Capture the cell that displays the provided text and extract its [x, y] central coordinate. 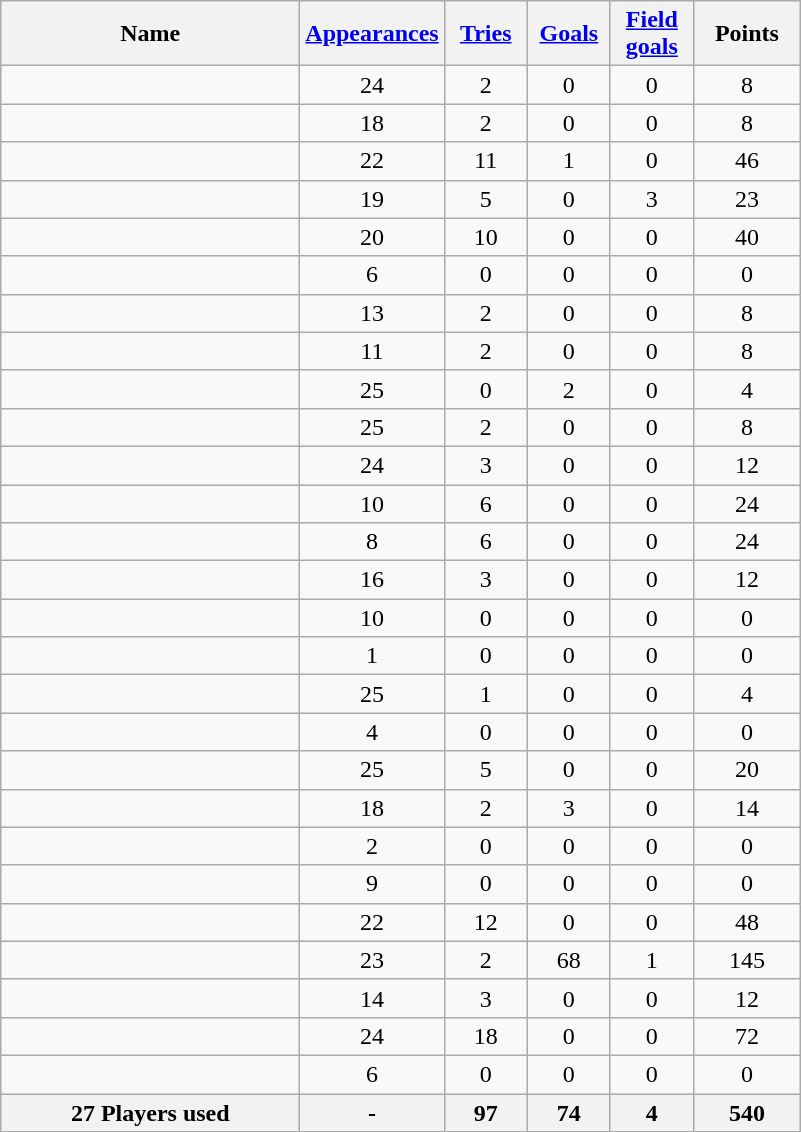
Goals [568, 34]
72 [746, 1036]
- [372, 1113]
Appearances [372, 34]
540 [746, 1113]
16 [372, 580]
13 [372, 313]
Name [150, 34]
40 [746, 237]
97 [486, 1113]
Tries [486, 34]
9 [372, 884]
Field goals [652, 34]
19 [372, 199]
74 [568, 1113]
27 Players used [150, 1113]
68 [568, 960]
48 [746, 922]
145 [746, 960]
Points [746, 34]
46 [746, 161]
